Capture the cell that displays the provided text and extract its [x, y] central coordinate. 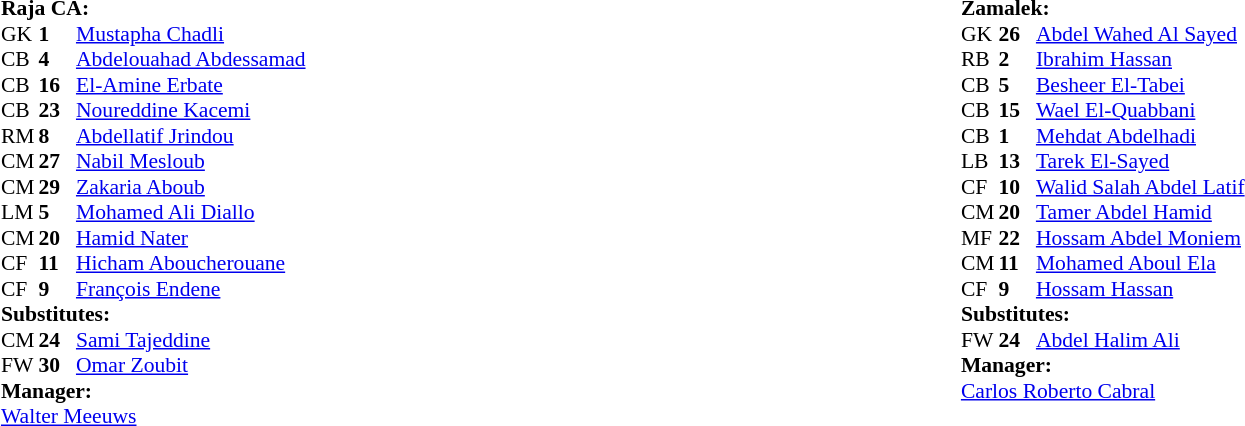
Abdel Wahed Al Sayed [1140, 34]
El-Amine Erbate [191, 85]
Hossam Hassan [1140, 289]
13 [1017, 161]
23 [57, 111]
26 [1017, 34]
MF [980, 238]
Besheer El-Tabei [1140, 85]
RB [980, 59]
Wael El-Quabbani [1140, 111]
Omar Zoubit [191, 365]
22 [1017, 238]
27 [57, 161]
Noureddine Kacemi [191, 111]
4 [57, 59]
Mustapha Chadli [191, 34]
29 [57, 187]
François Endene [191, 289]
Hossam Abdel Moniem [1140, 238]
LM [20, 213]
Hamid Nater [191, 238]
Nabil Mesloub [191, 161]
Tarek El-Sayed [1140, 161]
30 [57, 365]
Mohamed Ali Diallo [191, 213]
Walid Salah Abdel Latif [1140, 187]
Zakaria Aboub [191, 187]
Hicham Aboucherouane [191, 263]
Mohamed Aboul Ela [1140, 263]
15 [1017, 111]
10 [1017, 187]
Ibrahim Hassan [1140, 59]
Sami Tajeddine [191, 340]
Abdellatif Jrindou [191, 136]
RM [20, 136]
Abdelouahad Abdessamad [191, 59]
LB [980, 161]
Carlos Roberto Cabral [1103, 391]
8 [57, 136]
2 [1017, 59]
Abdel Halim Ali [1140, 340]
16 [57, 85]
Mehdat Abdelhadi [1140, 136]
Tamer Abdel Hamid [1140, 213]
